Locate the cell with the specified text and output its [X, Y] center coordinate. 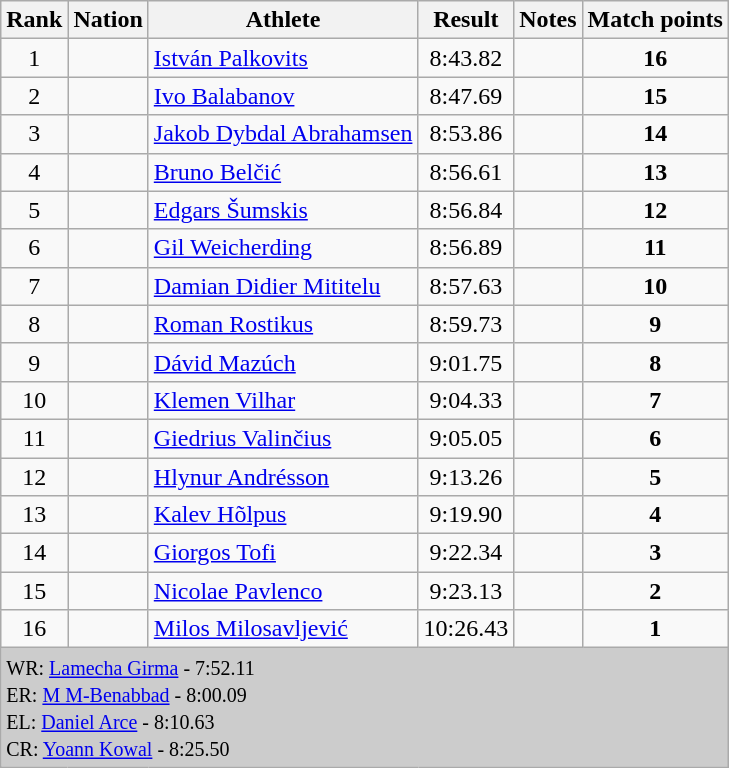
8:56.84 [466, 210]
István Palkovits [283, 58]
Result [466, 20]
Giorgos Tofi [283, 553]
8:59.73 [466, 324]
Milos Milosavljević [283, 629]
9:19.90 [466, 515]
8:57.63 [466, 286]
Roman Rostikus [283, 324]
9:23.13 [466, 591]
Notes [548, 20]
Edgars Šumskis [283, 210]
Nation [108, 20]
Dávid Mazúch [283, 362]
Athlete [283, 20]
Hlynur Andrésson [283, 477]
Nicolae Pavlenco [283, 591]
9:22.34 [466, 553]
Giedrius Valinčius [283, 438]
9:13.26 [466, 477]
Ivo Balabanov [283, 96]
Damian Didier Mititelu [283, 286]
Match points [655, 20]
Rank [34, 20]
Kalev Hõlpus [283, 515]
Klemen Vilhar [283, 400]
WR: Lamecha Girma - 7:52.11ER: M M-Benabbad - 8:00.09EL: Daniel Arce - 8:10.63CR: Yoann Kowal - 8:25.50 [365, 708]
Bruno Belčić [283, 172]
8:56.61 [466, 172]
9:04.33 [466, 400]
Gil Weicherding [283, 248]
8:47.69 [466, 96]
9:05.05 [466, 438]
9:01.75 [466, 362]
Jakob Dybdal Abrahamsen [283, 134]
10:26.43 [466, 629]
8:56.89 [466, 248]
8:43.82 [466, 58]
8:53.86 [466, 134]
